Pinpoint the cell where the given text exists, returning its [x, y] midpoint coordinate. 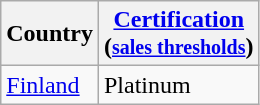
Platinum [178, 85]
Certification(sales thresholds) [178, 34]
Finland [50, 85]
Country [50, 34]
